Return [x, y] of the center of cell containing provided text 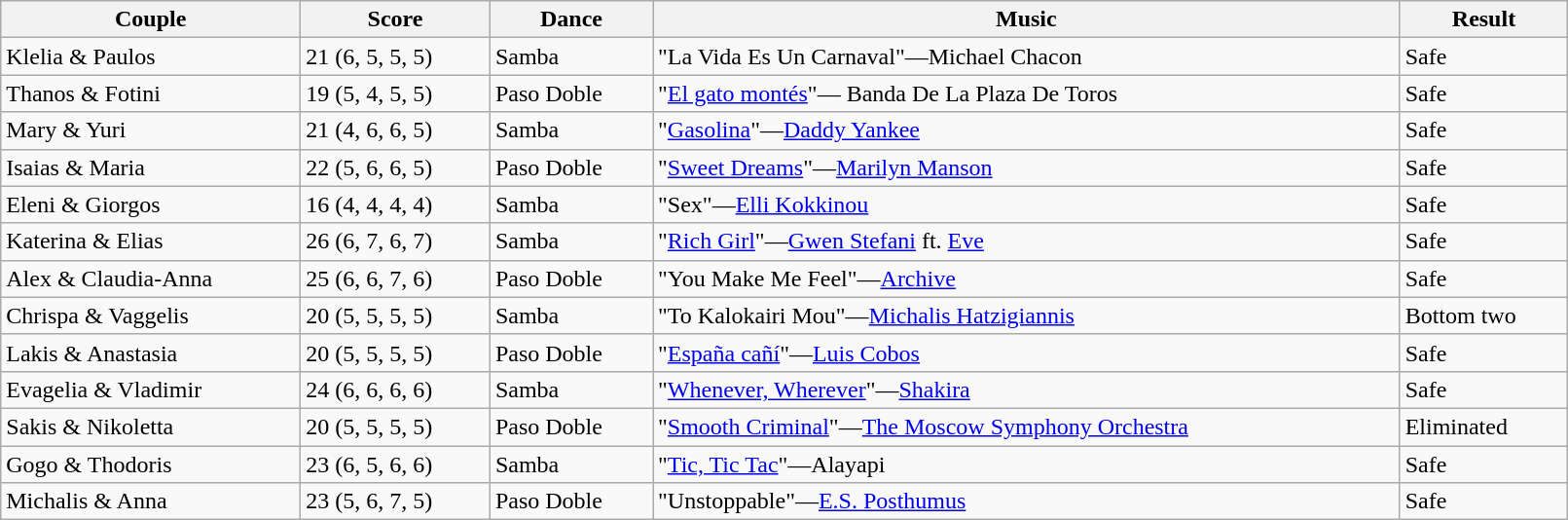
Katerina & Elias [151, 241]
"Sweet Dreams"—Marilyn Manson [1027, 167]
Michalis & Anna [151, 501]
Couple [151, 19]
Eliminated [1483, 427]
"To Kalokairi Mou"—Michalis Hatzigiannis [1027, 316]
22 (5, 6, 6, 5) [395, 167]
21 (6, 5, 5, 5) [395, 56]
"Whenever, Wherever"—Shakira [1027, 390]
"You Make Me Feel"—Archive [1027, 279]
25 (6, 6, 7, 6) [395, 279]
Thanos & Fotini [151, 93]
"Rich Girl"—Gwen Stefani ft. Eve [1027, 241]
Lakis & Anastasia [151, 353]
Music [1027, 19]
Score [395, 19]
"Smooth Criminal"—The Moscow Symphony Orchestra [1027, 427]
"El gato montés"— Banda De La Plaza De Toros [1027, 93]
Isaias & Maria [151, 167]
24 (6, 6, 6, 6) [395, 390]
23 (5, 6, 7, 5) [395, 501]
"Sex"—Elli Kokkinou [1027, 204]
"Unstoppable"—E.S. Posthumus [1027, 501]
16 (4, 4, 4, 4) [395, 204]
Sakis & Nikoletta [151, 427]
19 (5, 4, 5, 5) [395, 93]
23 (6, 5, 6, 6) [395, 464]
Result [1483, 19]
Gogo & Thodoris [151, 464]
21 (4, 6, 6, 5) [395, 130]
Klelia & Paulos [151, 56]
Eleni & Giorgos [151, 204]
Chrispa & Vaggelis [151, 316]
26 (6, 7, 6, 7) [395, 241]
"Gasolina"—Daddy Yankee [1027, 130]
"España cañí"—Luis Cobos [1027, 353]
Mary & Yuri [151, 130]
"La Vida Es Un Carnaval"—Michael Chacon [1027, 56]
Bottom two [1483, 316]
Alex & Claudia-Anna [151, 279]
Dance [570, 19]
Evagelia & Vladimir [151, 390]
"Tic, Tic Tac"—Alayapi [1027, 464]
